Determine the (x, y) coordinate at the center of the cell enclosing the given text.  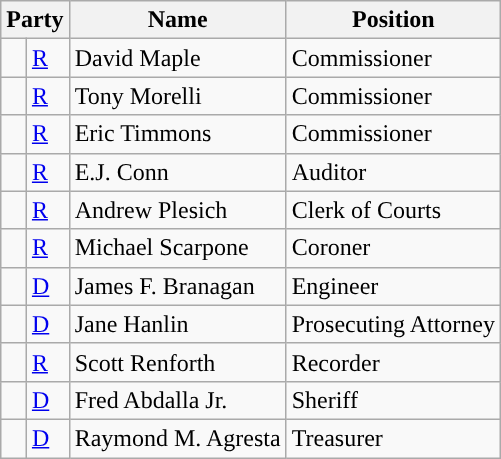
Andrew Plesich (178, 210)
Prosecuting Attorney (393, 324)
Fred Abdalla Jr. (178, 400)
Recorder (393, 362)
Position (393, 20)
Treasurer (393, 438)
Auditor (393, 172)
Jane Hanlin (178, 324)
Scott Renforth (178, 362)
James F. Branagan (178, 286)
Coroner (393, 248)
Tony Morelli (178, 96)
Clerk of Courts (393, 210)
E.J. Conn (178, 172)
Sheriff (393, 400)
Michael Scarpone (178, 248)
Raymond M. Agresta (178, 438)
Eric Timmons (178, 134)
Engineer (393, 286)
David Maple (178, 58)
Name (178, 20)
Party (35, 20)
